Find where the given text appears and provide that cell's center as [x, y] coordinate. 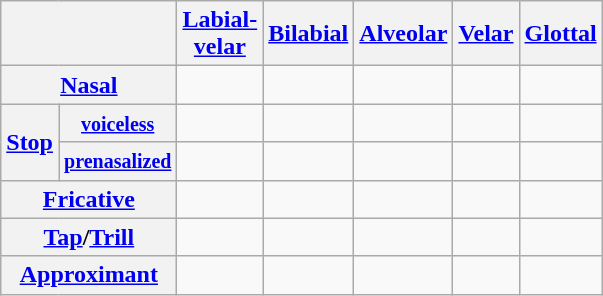
Stop [30, 142]
prenasalized [117, 161]
Bilabial [308, 34]
Velar [486, 34]
Tap/Trill [89, 237]
Labial-velar [220, 34]
Alveolar [404, 34]
Fricative [89, 199]
Glottal [560, 34]
voiceless [117, 123]
Nasal [89, 85]
Approximant [89, 275]
